Detect which cell encompasses the target text, then output its (x, y) center coordinate. 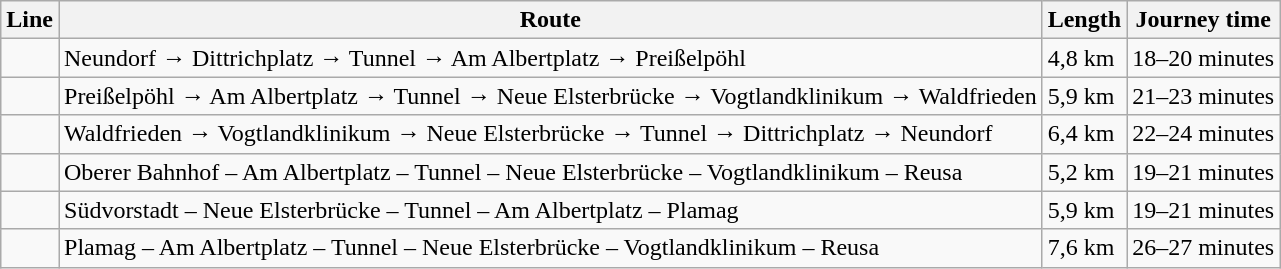
Line (30, 20)
5,2 km (1084, 172)
6,4 km (1084, 134)
7,6 km (1084, 248)
Neundorf → Dittrichplatz → Tunnel → Am Albertplatz → Preißelpöhl (550, 58)
18–20 minutes (1204, 58)
Route (550, 20)
26–27 minutes (1204, 248)
22–24 minutes (1204, 134)
Plamag – Am Albertplatz – Tunnel – Neue Elsterbrücke – Vogtlandklinikum – Reusa (550, 248)
4,8 km (1084, 58)
21–23 minutes (1204, 96)
Oberer Bahnhof – Am Albertplatz – Tunnel – Neue Elsterbrücke – Vogtlandklinikum – Reusa (550, 172)
Waldfrieden → Vogtlandklinikum → Neue Elsterbrücke → Tunnel → Dittrichplatz → Neundorf (550, 134)
Journey time (1204, 20)
Length (1084, 20)
Preißelpöhl → Am Albertplatz → Tunnel → Neue Elsterbrücke → Vogtlandklinikum → Waldfrieden (550, 96)
Südvorstadt – Neue Elsterbrücke – Tunnel – Am Albertplatz – Plamag (550, 210)
